Determine the [X, Y] coordinate at the center of the cell enclosing the given text.  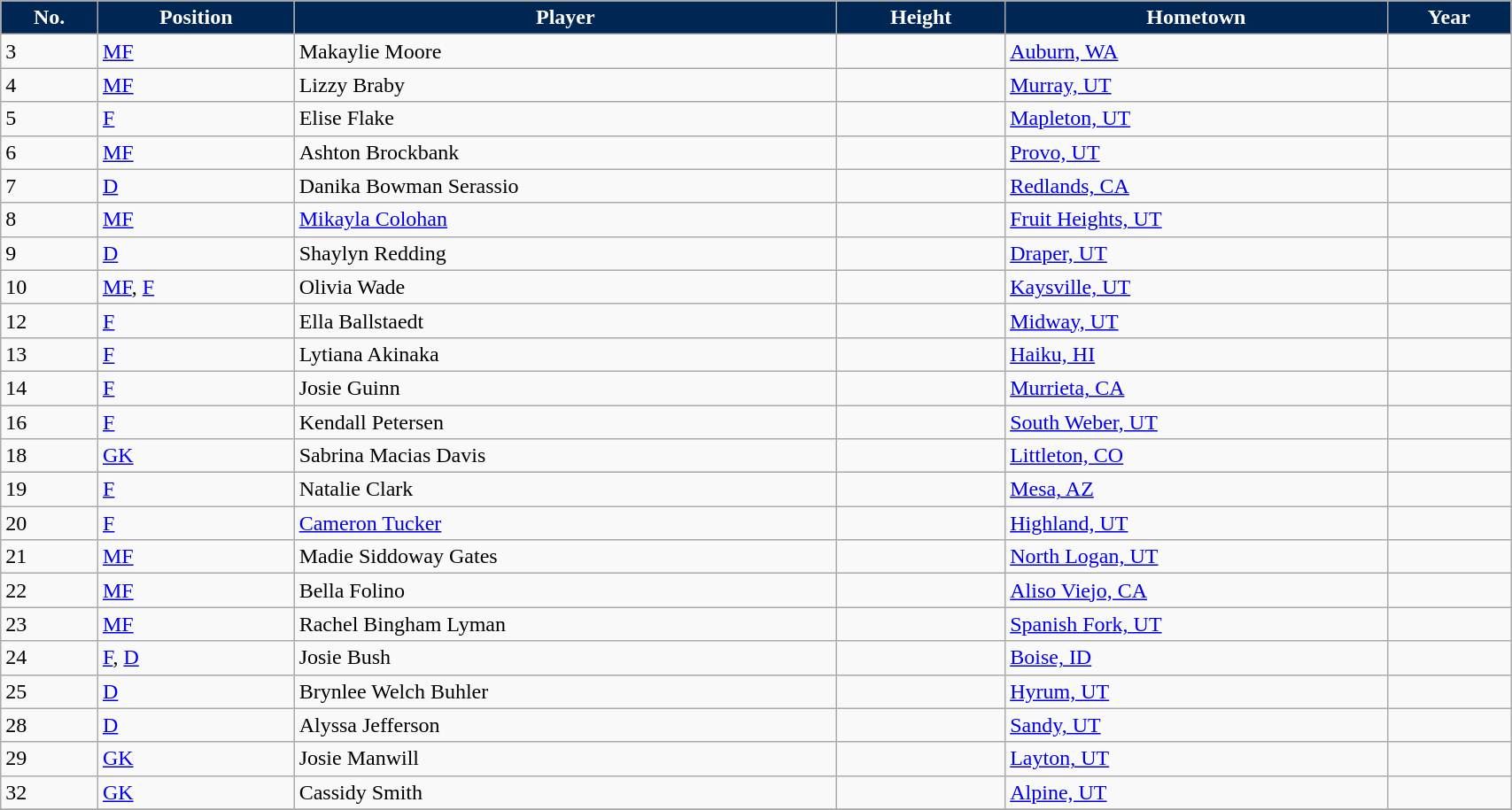
Natalie Clark [565, 490]
Layton, UT [1196, 759]
Josie Guinn [565, 388]
Josie Manwill [565, 759]
Draper, UT [1196, 253]
Haiku, HI [1196, 354]
Kaysville, UT [1196, 287]
Alyssa Jefferson [565, 725]
Elise Flake [565, 119]
Josie Bush [565, 658]
9 [50, 253]
22 [50, 590]
19 [50, 490]
Makaylie Moore [565, 51]
Year [1449, 18]
Redlands, CA [1196, 186]
Provo, UT [1196, 152]
Rachel Bingham Lyman [565, 624]
25 [50, 691]
23 [50, 624]
14 [50, 388]
Cameron Tucker [565, 523]
Highland, UT [1196, 523]
7 [50, 186]
Brynlee Welch Buhler [565, 691]
Madie Siddoway Gates [565, 557]
20 [50, 523]
Littleton, CO [1196, 456]
Auburn, WA [1196, 51]
6 [50, 152]
Hometown [1196, 18]
Murrieta, CA [1196, 388]
32 [50, 792]
4 [50, 85]
MF, F [196, 287]
29 [50, 759]
13 [50, 354]
Midway, UT [1196, 320]
Alpine, UT [1196, 792]
Lizzy Braby [565, 85]
F, D [196, 658]
16 [50, 422]
Sandy, UT [1196, 725]
Aliso Viejo, CA [1196, 590]
Sabrina Macias Davis [565, 456]
Lytiana Akinaka [565, 354]
Mapleton, UT [1196, 119]
3 [50, 51]
Ashton Brockbank [565, 152]
28 [50, 725]
Murray, UT [1196, 85]
Shaylyn Redding [565, 253]
Player [565, 18]
8 [50, 220]
Kendall Petersen [565, 422]
No. [50, 18]
5 [50, 119]
Height [921, 18]
24 [50, 658]
Boise, ID [1196, 658]
Olivia Wade [565, 287]
10 [50, 287]
Mesa, AZ [1196, 490]
12 [50, 320]
21 [50, 557]
Ella Ballstaedt [565, 320]
Danika Bowman Serassio [565, 186]
Mikayla Colohan [565, 220]
18 [50, 456]
Hyrum, UT [1196, 691]
Cassidy Smith [565, 792]
Fruit Heights, UT [1196, 220]
North Logan, UT [1196, 557]
Bella Folino [565, 590]
Position [196, 18]
Spanish Fork, UT [1196, 624]
South Weber, UT [1196, 422]
